Detect which cell encompasses the target text, then output its (X, Y) center coordinate. 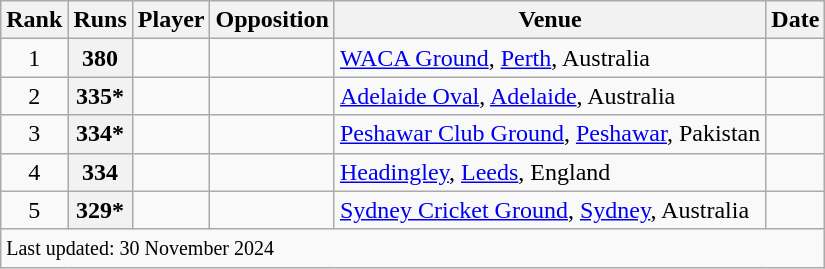
Player (171, 20)
WACA Ground, Perth, Australia (550, 58)
Date (796, 20)
334 (100, 172)
Sydney Cricket Ground, Sydney, Australia (550, 210)
Headingley, Leeds, England (550, 172)
334* (100, 134)
335* (100, 96)
Last updated: 30 November 2024 (413, 248)
380 (100, 58)
1 (34, 58)
Runs (100, 20)
Opposition (272, 20)
Rank (34, 20)
3 (34, 134)
Adelaide Oval, Adelaide, Australia (550, 96)
Venue (550, 20)
Peshawar Club Ground, Peshawar, Pakistan (550, 134)
5 (34, 210)
329* (100, 210)
2 (34, 96)
4 (34, 172)
